Search for the cell housing the specified text and yield its [x, y] center coordinate. 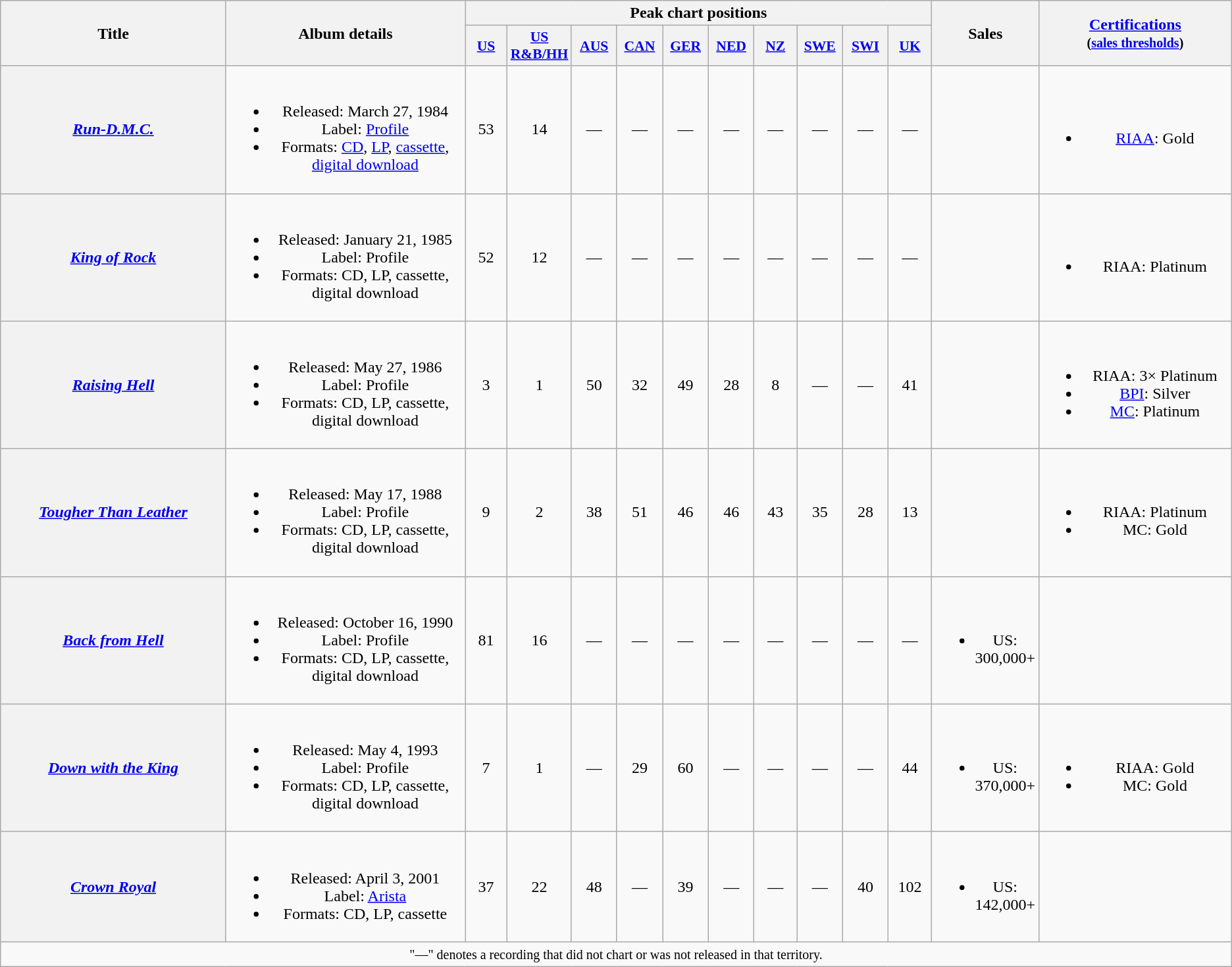
60 [686, 768]
Crown Royal [113, 887]
Peak chart positions [698, 13]
2 [540, 512]
Album details [345, 33]
Back from Hell [113, 640]
Certifications(sales thresholds) [1136, 33]
102 [910, 887]
41 [910, 385]
Tougher Than Leather [113, 512]
Released: October 16, 1990Label: ProfileFormats: CD, LP, cassette, digital download [345, 640]
40 [865, 887]
RIAA: 3× PlatinumBPI: SilverMC: Platinum [1136, 385]
Released: March 27, 1984Label: ProfileFormats: CD, LP, cassette, digital download [345, 130]
14 [540, 130]
NZ [775, 46]
RIAA: Gold [1136, 130]
Released: May 17, 1988Label: ProfileFormats: CD, LP, cassette, digital download [345, 512]
53 [486, 130]
Down with the King [113, 768]
32 [640, 385]
38 [594, 512]
GER [686, 46]
King of Rock [113, 257]
SWE [820, 46]
US: 370,000+ [986, 768]
12 [540, 257]
Title [113, 33]
Sales [986, 33]
52 [486, 257]
CAN [640, 46]
Released: January 21, 1985Label: ProfileFormats: CD, LP, cassette, digital download [345, 257]
29 [640, 768]
UK [910, 46]
39 [686, 887]
51 [640, 512]
US: 142,000+ [986, 887]
AUS [594, 46]
13 [910, 512]
9 [486, 512]
50 [594, 385]
NED [731, 46]
7 [486, 768]
35 [820, 512]
"—" denotes a recording that did not chart or was not released in that territory. [616, 954]
Run-D.M.C. [113, 130]
3 [486, 385]
RIAA: Platinum [1136, 257]
USR&B/HH [540, 46]
16 [540, 640]
RIAA: PlatinumMC: Gold [1136, 512]
37 [486, 887]
81 [486, 640]
Released: May 27, 1986Label: ProfileFormats: CD, LP, cassette, digital download [345, 385]
SWI [865, 46]
Raising Hell [113, 385]
US [486, 46]
RIAA: GoldMC: Gold [1136, 768]
8 [775, 385]
Released: April 3, 2001Label: AristaFormats: CD, LP, cassette [345, 887]
48 [594, 887]
44 [910, 768]
43 [775, 512]
Released: May 4, 1993Label: ProfileFormats: CD, LP, cassette, digital download [345, 768]
US: 300,000+ [986, 640]
49 [686, 385]
22 [540, 887]
